Return [x, y] of the center of cell containing provided text 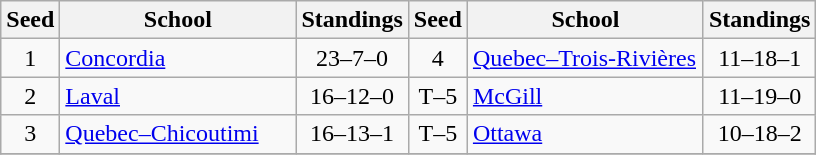
McGill [585, 96]
11–18–1 [759, 58]
Quebec–Trois-Rivières [585, 58]
23–7–0 [352, 58]
16–12–0 [352, 96]
Concordia [178, 58]
Ottawa [585, 134]
11–19–0 [759, 96]
Quebec–Chicoutimi [178, 134]
16–13–1 [352, 134]
10–18–2 [759, 134]
1 [30, 58]
Laval [178, 96]
3 [30, 134]
4 [438, 58]
2 [30, 96]
